Return the (x, y) coordinate for the center point of the cell that contains the specified text.  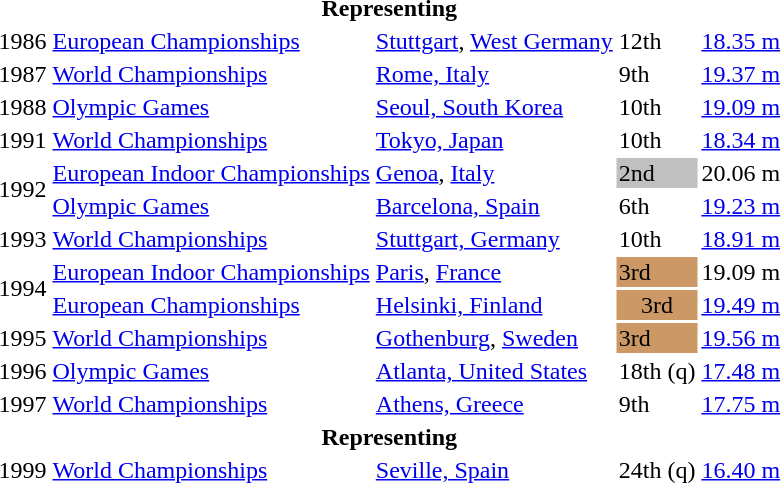
Genoa, Italy (494, 173)
12th (657, 41)
6th (657, 206)
Stuttgart, Germany (494, 239)
Paris, France (494, 272)
Helsinki, Finland (494, 305)
Barcelona, Spain (494, 206)
Seoul, South Korea (494, 107)
Tokyo, Japan (494, 140)
18th (q) (657, 371)
Gothenburg, Sweden (494, 338)
Atlanta, United States (494, 371)
Rome, Italy (494, 74)
Athens, Greece (494, 404)
Stuttgart, West Germany (494, 41)
2nd (657, 173)
